Return the (x, y) coordinate for the center point of the cell that contains the specified text.  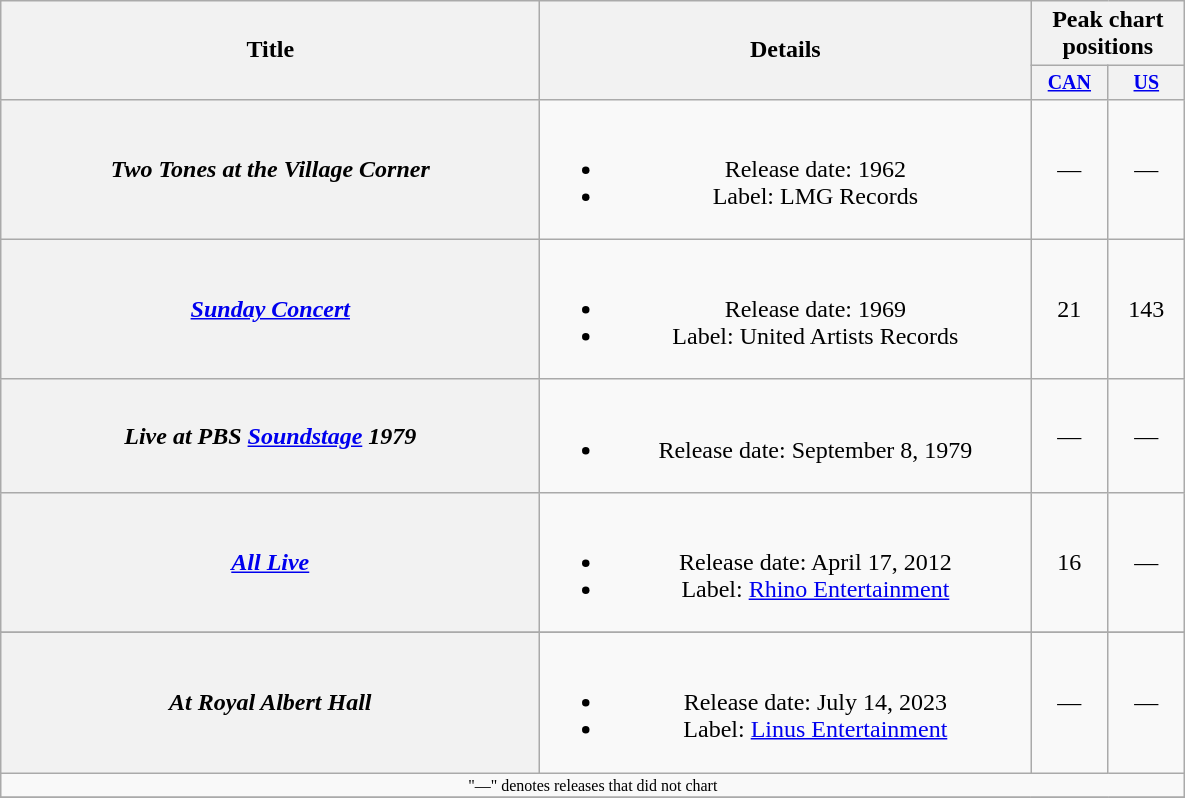
21 (1070, 309)
Two Tones at the Village Corner (270, 169)
"—" denotes releases that did not chart (593, 785)
All Live (270, 562)
Title (270, 50)
Release date: July 14, 2023Label: Linus Entertainment (786, 703)
CAN (1070, 82)
Release date: 1969Label: United Artists Records (786, 309)
Release date: 1962Label: LMG Records (786, 169)
At Royal Albert Hall (270, 703)
US (1146, 82)
Peak chartpositions (1108, 34)
Release date: September 8, 1979 (786, 436)
16 (1070, 562)
Sunday Concert (270, 309)
Live at PBS Soundstage 1979 (270, 436)
Details (786, 50)
Release date: April 17, 2012Label: Rhino Entertainment (786, 562)
143 (1146, 309)
